Search for the cell housing the specified text and yield its [X, Y] center coordinate. 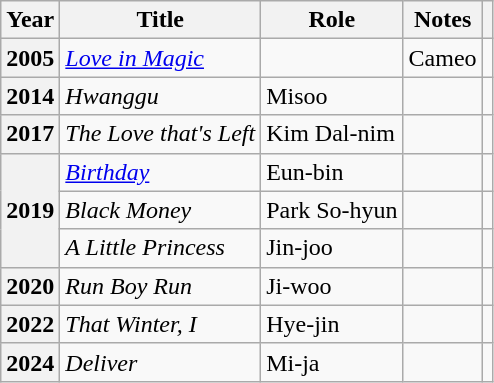
2019 [30, 210]
Title [160, 20]
Jin-joo [332, 248]
Park So-hyun [332, 210]
2005 [30, 58]
Run Boy Run [160, 286]
Eun-bin [332, 172]
Cameo [442, 58]
Black Money [160, 210]
Role [332, 20]
The Love that's Left [160, 134]
Ji-woo [332, 286]
Deliver [160, 362]
A Little Princess [160, 248]
Mi-ja [332, 362]
2024 [30, 362]
That Winter, I [160, 324]
Year [30, 20]
Hwanggu [160, 96]
Notes [442, 20]
Misoo [332, 96]
Love in Magic [160, 58]
Kim Dal-nim [332, 134]
2022 [30, 324]
2020 [30, 286]
2017 [30, 134]
2014 [30, 96]
Birthday [160, 172]
Hye-jin [332, 324]
